Detect which cell encompasses the target text, then output its [X, Y] center coordinate. 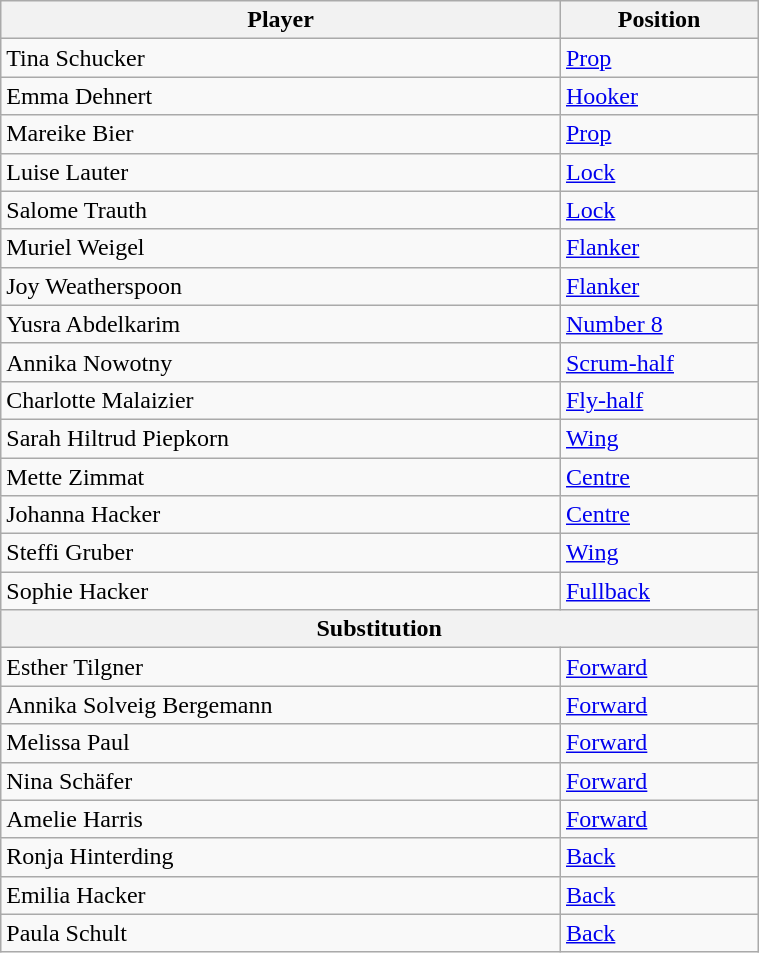
Steffi Gruber [281, 553]
Hooker [658, 96]
Emma Dehnert [281, 96]
Joy Weatherspoon [281, 286]
Nina Schäfer [281, 781]
Mareike Bier [281, 134]
Scrum-half [658, 362]
Mette Zimmat [281, 477]
Annika Nowotny [281, 362]
Sarah Hiltrud Piepkorn [281, 438]
Luise Lauter [281, 172]
Player [281, 20]
Emilia Hacker [281, 895]
Fly-half [658, 400]
Sophie Hacker [281, 591]
Salome Trauth [281, 210]
Esther Tilgner [281, 667]
Ronja Hinterding [281, 857]
Johanna Hacker [281, 515]
Fullback [658, 591]
Muriel Weigel [281, 248]
Tina Schucker [281, 58]
Position [658, 20]
Melissa Paul [281, 743]
Substitution [380, 629]
Yusra Abdelkarim [281, 324]
Paula Schult [281, 933]
Number 8 [658, 324]
Charlotte Malaizier [281, 400]
Annika Solveig Bergemann [281, 705]
Amelie Harris [281, 819]
